From the cell containing the given text, extract its center point as (x, y) coordinate. 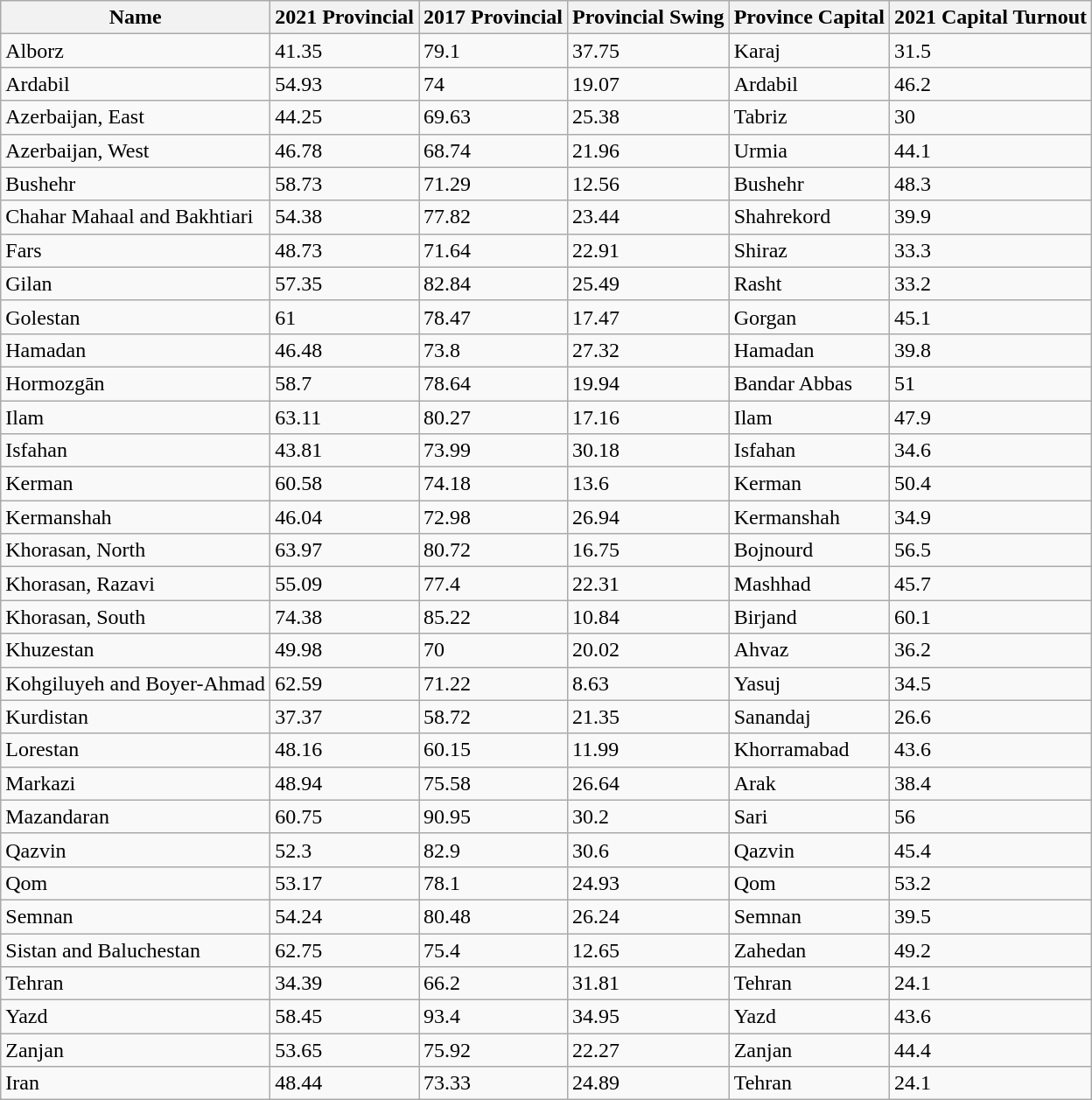
60.58 (345, 484)
Birjand (808, 617)
55.09 (345, 584)
Azerbaijan, West (136, 151)
80.27 (493, 417)
Sanandaj (808, 717)
58.45 (345, 1017)
62.59 (345, 683)
Khuzestan (136, 650)
30 (990, 117)
Alborz (136, 51)
82.84 (493, 284)
60.15 (493, 750)
Azerbaijan, East (136, 117)
Khorasan, Razavi (136, 584)
54.24 (345, 916)
24.93 (647, 883)
44.1 (990, 151)
Mazandaran (136, 816)
70 (493, 650)
37.37 (345, 717)
82.9 (493, 850)
8.63 (647, 683)
71.64 (493, 250)
Bandar Abbas (808, 383)
62.75 (345, 949)
26.64 (647, 783)
Fars (136, 250)
33.2 (990, 284)
41.35 (345, 51)
56 (990, 816)
69.63 (493, 117)
2017 Provincial (493, 18)
46.48 (345, 350)
19.07 (647, 84)
26.24 (647, 916)
53.17 (345, 883)
34.6 (990, 451)
48.73 (345, 250)
Khorramabad (808, 750)
Lorestan (136, 750)
47.9 (990, 417)
21.35 (647, 717)
12.65 (647, 949)
78.47 (493, 317)
Rasht (808, 284)
Zahedan (808, 949)
49.2 (990, 949)
27.32 (647, 350)
61 (345, 317)
Provincial Swing (647, 18)
34.39 (345, 984)
17.16 (647, 417)
30.18 (647, 451)
31.5 (990, 51)
74.38 (345, 617)
63.11 (345, 417)
10.84 (647, 617)
50.4 (990, 484)
16.75 (647, 550)
Iran (136, 1083)
77.82 (493, 217)
66.2 (493, 984)
73.33 (493, 1083)
48.3 (990, 184)
60.1 (990, 617)
90.95 (493, 816)
73.99 (493, 451)
57.35 (345, 284)
45.7 (990, 584)
49.98 (345, 650)
77.4 (493, 584)
54.38 (345, 217)
71.22 (493, 683)
37.75 (647, 51)
22.91 (647, 250)
34.5 (990, 683)
63.97 (345, 550)
68.74 (493, 151)
Hormozgān (136, 383)
78.64 (493, 383)
22.27 (647, 1050)
Markazi (136, 783)
Province Capital (808, 18)
78.1 (493, 883)
Shahrekord (808, 217)
Ahvaz (808, 650)
Tabriz (808, 117)
71.29 (493, 184)
31.81 (647, 984)
Khorasan, North (136, 550)
Shiraz (808, 250)
39.9 (990, 217)
45.1 (990, 317)
44.4 (990, 1050)
Kohgiluyeh and Boyer-Ahmad (136, 683)
58.72 (493, 717)
56.5 (990, 550)
Chahar Mahaal and Bakhtiari (136, 217)
46.04 (345, 517)
34.95 (647, 1017)
Mashhad (808, 584)
Gilan (136, 284)
2021 Provincial (345, 18)
Yasuj (808, 683)
75.92 (493, 1050)
51 (990, 383)
53.65 (345, 1050)
46.78 (345, 151)
11.99 (647, 750)
53.2 (990, 883)
48.16 (345, 750)
Khorasan, South (136, 617)
30.2 (647, 816)
48.94 (345, 783)
75.4 (493, 949)
39.8 (990, 350)
23.44 (647, 217)
44.25 (345, 117)
34.9 (990, 517)
Bojnourd (808, 550)
60.75 (345, 816)
74 (493, 84)
24.89 (647, 1083)
2021 Capital Turnout (990, 18)
85.22 (493, 617)
Sistan and Baluchestan (136, 949)
22.31 (647, 584)
Karaj (808, 51)
33.3 (990, 250)
80.48 (493, 916)
54.93 (345, 84)
39.5 (990, 916)
25.38 (647, 117)
12.56 (647, 184)
75.58 (493, 783)
19.94 (647, 383)
43.81 (345, 451)
21.96 (647, 151)
20.02 (647, 650)
73.8 (493, 350)
Arak (808, 783)
46.2 (990, 84)
38.4 (990, 783)
13.6 (647, 484)
45.4 (990, 850)
Urmia (808, 151)
17.47 (647, 317)
74.18 (493, 484)
80.72 (493, 550)
26.6 (990, 717)
Gorgan (808, 317)
48.44 (345, 1083)
58.7 (345, 383)
Golestan (136, 317)
Name (136, 18)
58.73 (345, 184)
30.6 (647, 850)
Kurdistan (136, 717)
79.1 (493, 51)
36.2 (990, 650)
72.98 (493, 517)
25.49 (647, 284)
52.3 (345, 850)
93.4 (493, 1017)
Sari (808, 816)
26.94 (647, 517)
